From the cell containing the given text, extract its center point as (x, y) coordinate. 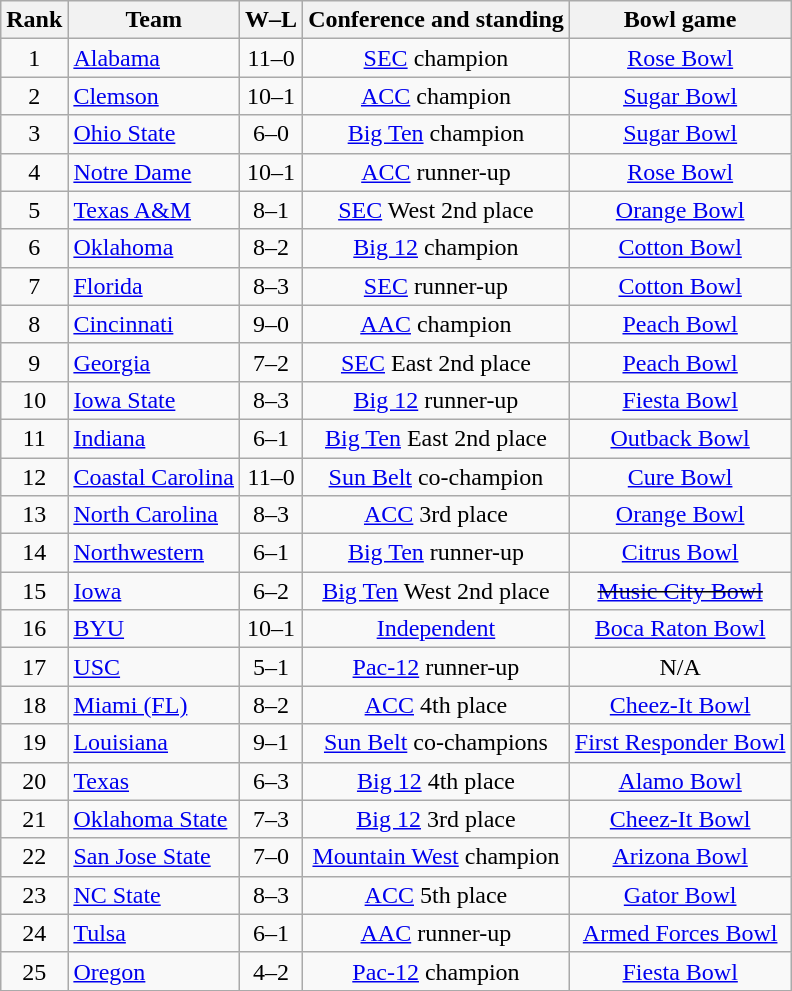
Bowl game (680, 20)
Conference and standing (436, 20)
5–1 (272, 667)
15 (34, 591)
Independent (436, 629)
Iowa State (154, 400)
AAC runner-up (436, 933)
Outback Bowl (680, 438)
7–0 (272, 857)
Mountain West champion (436, 857)
6–3 (272, 781)
Pac-12 champion (436, 971)
Big 12 3rd place (436, 819)
NC State (154, 895)
ACC runner-up (436, 172)
Citrus Bowl (680, 553)
4–2 (272, 971)
ACC champion (436, 96)
Boca Raton Bowl (680, 629)
Big 12 champion (436, 248)
19 (34, 743)
17 (34, 667)
22 (34, 857)
W–L (272, 20)
SEC runner-up (436, 286)
Arizona Bowl (680, 857)
USC (154, 667)
20 (34, 781)
SEC West 2nd place (436, 210)
Oklahoma (154, 248)
Texas (154, 781)
ACC 3rd place (436, 515)
San Jose State (154, 857)
North Carolina (154, 515)
Oklahoma State (154, 819)
Rank (34, 20)
Armed Forces Bowl (680, 933)
ACC 5th place (436, 895)
7 (34, 286)
Big 12 4th place (436, 781)
Music City Bowl (680, 591)
BYU (154, 629)
3 (34, 134)
Texas A&M (154, 210)
11 (34, 438)
Iowa (154, 591)
Indiana (154, 438)
Notre Dame (154, 172)
16 (34, 629)
Team (154, 20)
6–0 (272, 134)
2 (34, 96)
Georgia (154, 362)
Northwestern (154, 553)
Big Ten East 2nd place (436, 438)
Ohio State (154, 134)
7–2 (272, 362)
Florida (154, 286)
Cure Bowl (680, 477)
First Responder Bowl (680, 743)
10 (34, 400)
9 (34, 362)
Tulsa (154, 933)
12 (34, 477)
6–2 (272, 591)
8–1 (272, 210)
7–3 (272, 819)
6 (34, 248)
Sun Belt co-champions (436, 743)
1 (34, 58)
Gator Bowl (680, 895)
Miami (FL) (154, 705)
14 (34, 553)
9–0 (272, 324)
Clemson (154, 96)
18 (34, 705)
21 (34, 819)
Alabama (154, 58)
Coastal Carolina (154, 477)
9–1 (272, 743)
AAC champion (436, 324)
Louisiana (154, 743)
Oregon (154, 971)
ACC 4th place (436, 705)
Sun Belt co-champion (436, 477)
Alamo Bowl (680, 781)
24 (34, 933)
8 (34, 324)
Big Ten champion (436, 134)
13 (34, 515)
Big Ten West 2nd place (436, 591)
SEC champion (436, 58)
Pac-12 runner-up (436, 667)
5 (34, 210)
Cincinnati (154, 324)
23 (34, 895)
4 (34, 172)
Big 12 runner-up (436, 400)
25 (34, 971)
Big Ten runner-up (436, 553)
SEC East 2nd place (436, 362)
N/A (680, 667)
